Search for the cell housing the specified text and yield its (X, Y) center coordinate. 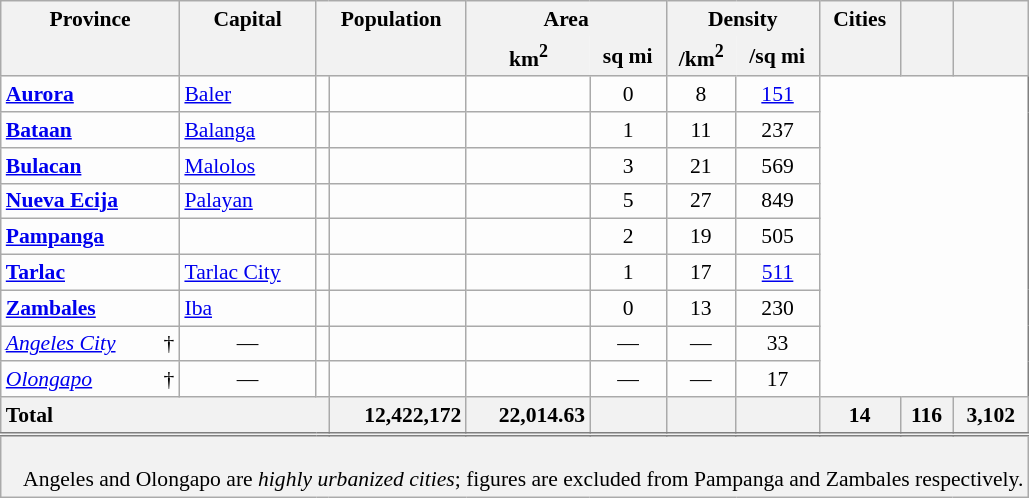
Tarlac (90, 273)
Nueva Ecija (90, 201)
14 (860, 416)
Capital (247, 18)
8 (701, 95)
Palayan (247, 201)
849 (778, 201)
230 (778, 308)
569 (778, 166)
Density (742, 18)
Total (165, 416)
Zambales (90, 308)
237 (778, 130)
sq mi (628, 56)
33 (778, 344)
27 (701, 201)
Province (90, 18)
116 (926, 416)
/km2 (701, 56)
Baler (247, 95)
5 (628, 201)
Population (392, 18)
11 (701, 130)
151 (778, 95)
Cities (860, 18)
511 (778, 273)
Pampanga (90, 237)
Olongapo (78, 380)
km2 (528, 56)
Bataan (90, 130)
22,014.63 (528, 416)
Area (566, 18)
19 (701, 237)
Tarlac City (247, 273)
21 (701, 166)
Malolos (247, 166)
Balanga (247, 130)
12,422,172 (398, 416)
3,102 (990, 416)
13 (701, 308)
505 (778, 237)
2 (628, 237)
Aurora (90, 95)
Angeles City (78, 344)
Bulacan (90, 166)
/sq mi (778, 56)
3 (628, 166)
Iba (247, 308)
Angeles and Olongapo are highly urbanized cities; figures are excluded from Pampanga and Zambales respectively. (515, 466)
